Detect which cell encompasses the target text, then output its [x, y] center coordinate. 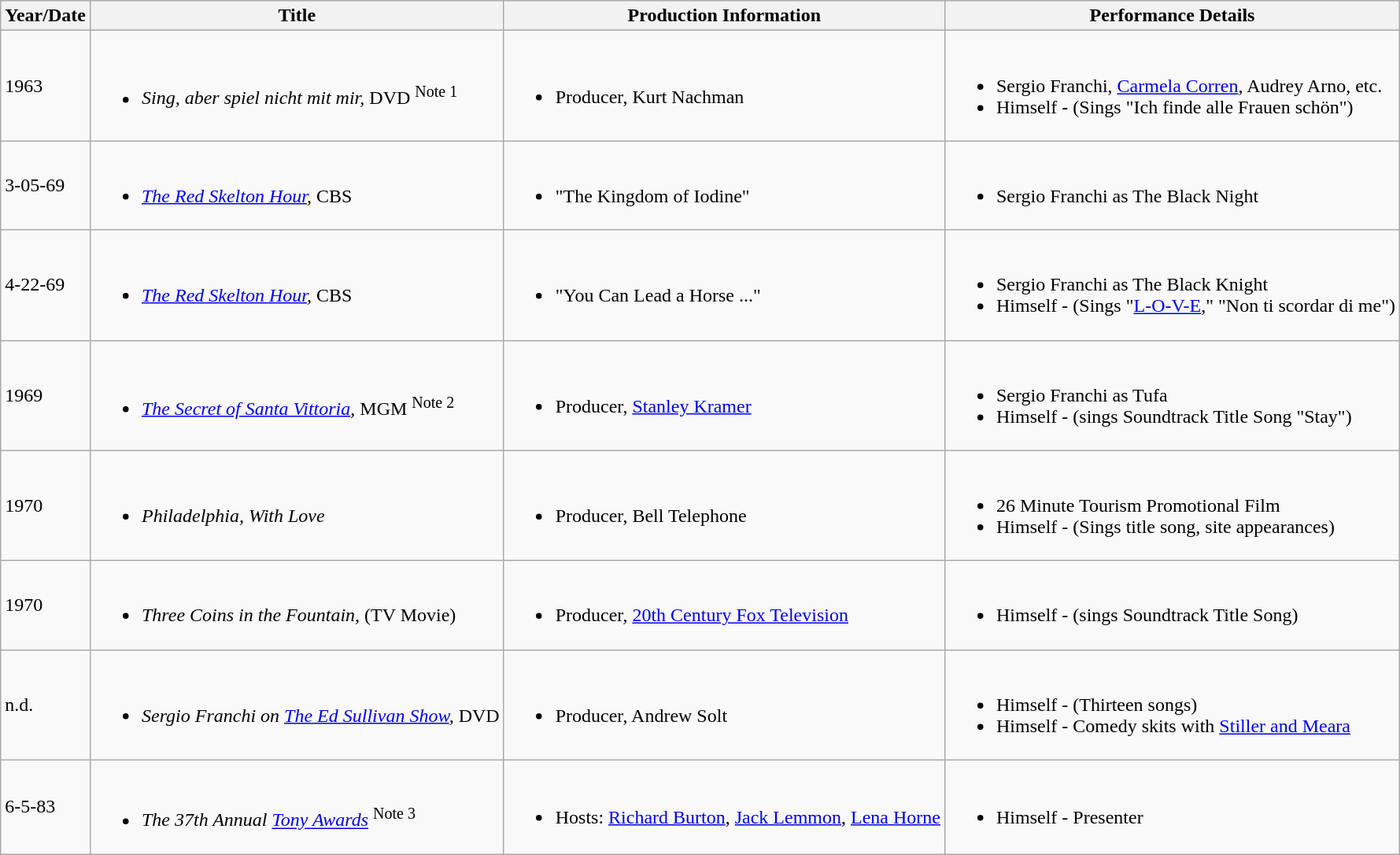
Sergio Franchi as The Black Night [1172, 186]
6-5-83 [46, 807]
Producer, Andrew Solt [724, 705]
Title [297, 16]
1963 [46, 86]
Production Information [724, 16]
Producer, Stanley Kramer [724, 395]
Producer, Kurt Nachman [724, 86]
4-22-69 [46, 285]
Sergio Franchi as The Black KnightHimself - (Sings "L-O-V-E," "Non ti scordar di me") [1172, 285]
1969 [46, 395]
Year/Date [46, 16]
Himself - Presenter [1172, 807]
The Secret of Santa Vittoria, MGM Note 2 [297, 395]
Producer, 20th Century Fox Television [724, 605]
Philadelphia, With Love [297, 505]
Performance Details [1172, 16]
The 37th Annual Tony Awards Note 3 [297, 807]
Himself - (Thirteen songs)Himself - Comedy skits with Stiller and Meara [1172, 705]
n.d. [46, 705]
Sergio Franchi, Carmela Corren, Audrey Arno, etc.Himself - (Sings "Ich finde alle Frauen schön") [1172, 86]
"You Can Lead a Horse ..." [724, 285]
Three Coins in the Fountain, (TV Movie) [297, 605]
26 Minute Tourism Promotional FilmHimself - (Sings title song, site appearances) [1172, 505]
Sergio Franchi on The Ed Sullivan Show, DVD [297, 705]
Sing, aber spiel nicht mit mir, DVD Note 1 [297, 86]
3-05-69 [46, 186]
Himself - (sings Soundtrack Title Song) [1172, 605]
"The Kingdom of Iodine" [724, 186]
Sergio Franchi as TufaHimself - (sings Soundtrack Title Song "Stay") [1172, 395]
Producer, Bell Telephone [724, 505]
Hosts: Richard Burton, Jack Lemmon, Lena Horne [724, 807]
